Detect which cell encompasses the target text, then output its (x, y) center coordinate. 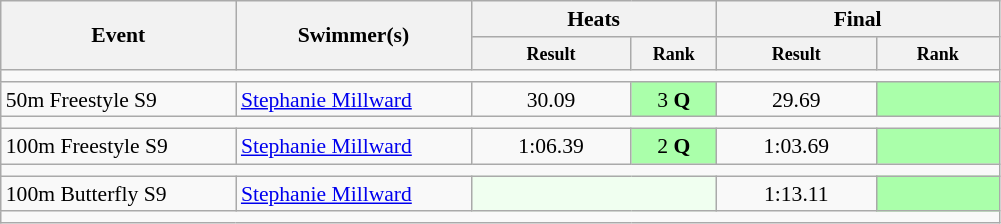
2 Q (674, 147)
3 Q (674, 100)
1:13.11 (796, 194)
100m Butterfly S9 (118, 194)
50m Freestyle S9 (118, 100)
Event (118, 36)
100m Freestyle S9 (118, 147)
Final (858, 19)
30.09 (551, 100)
29.69 (796, 100)
Swimmer(s) (354, 36)
1:03.69 (796, 147)
Heats (594, 19)
1:06.39 (551, 147)
